Scan for the cell matching the given text and deliver its [X, Y] coordinate at center. 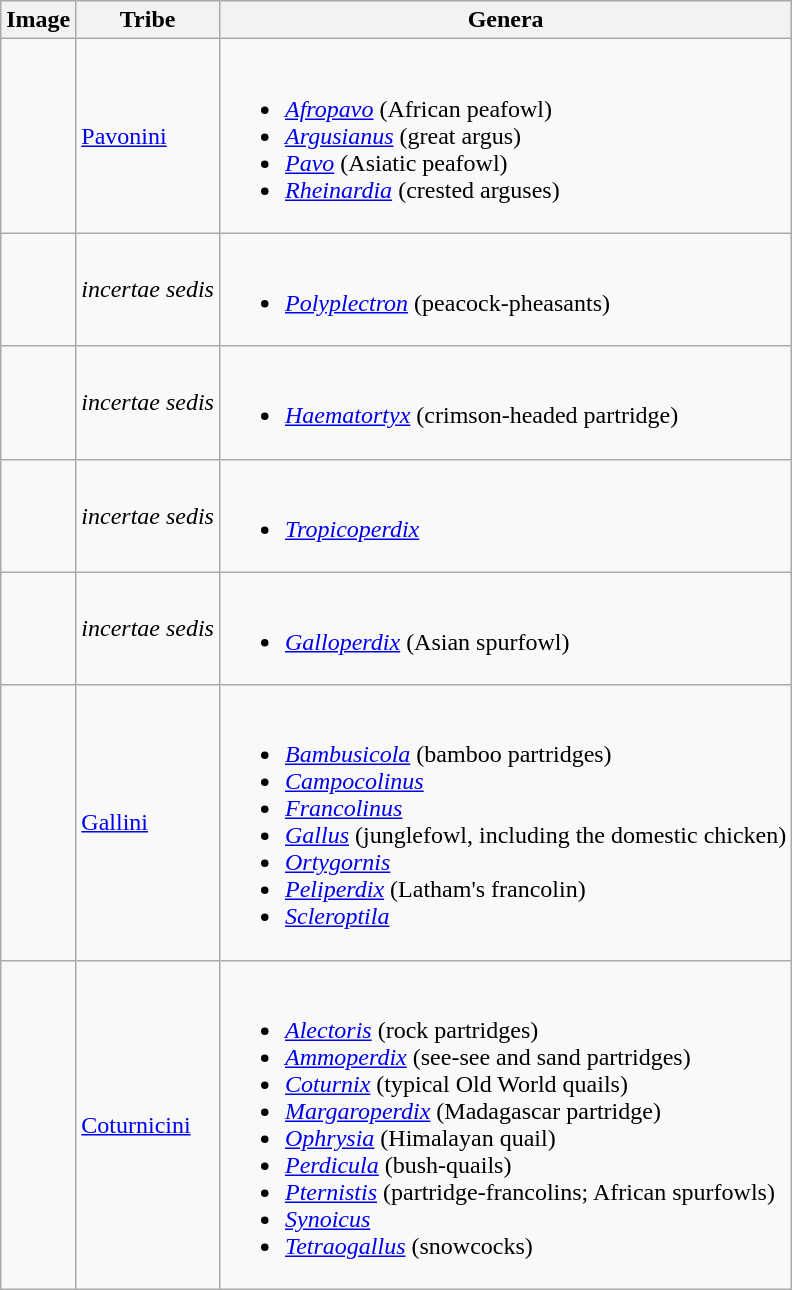
Afropavo (African peafowl)Argusianus (great argus)Pavo (Asiatic peafowl)Rheinardia (crested arguses) [505, 136]
Pavonini [148, 136]
Haematortyx (crimson-headed partridge) [505, 402]
Polyplectron (peacock-pheasants) [505, 290]
Gallini [148, 822]
Tribe [148, 20]
Tropicoperdix [505, 516]
Genera [505, 20]
Galloperdix (Asian spurfowl) [505, 628]
Coturnicini [148, 1124]
Image [38, 20]
